Detect which cell encompasses the target text, then output its (X, Y) center coordinate. 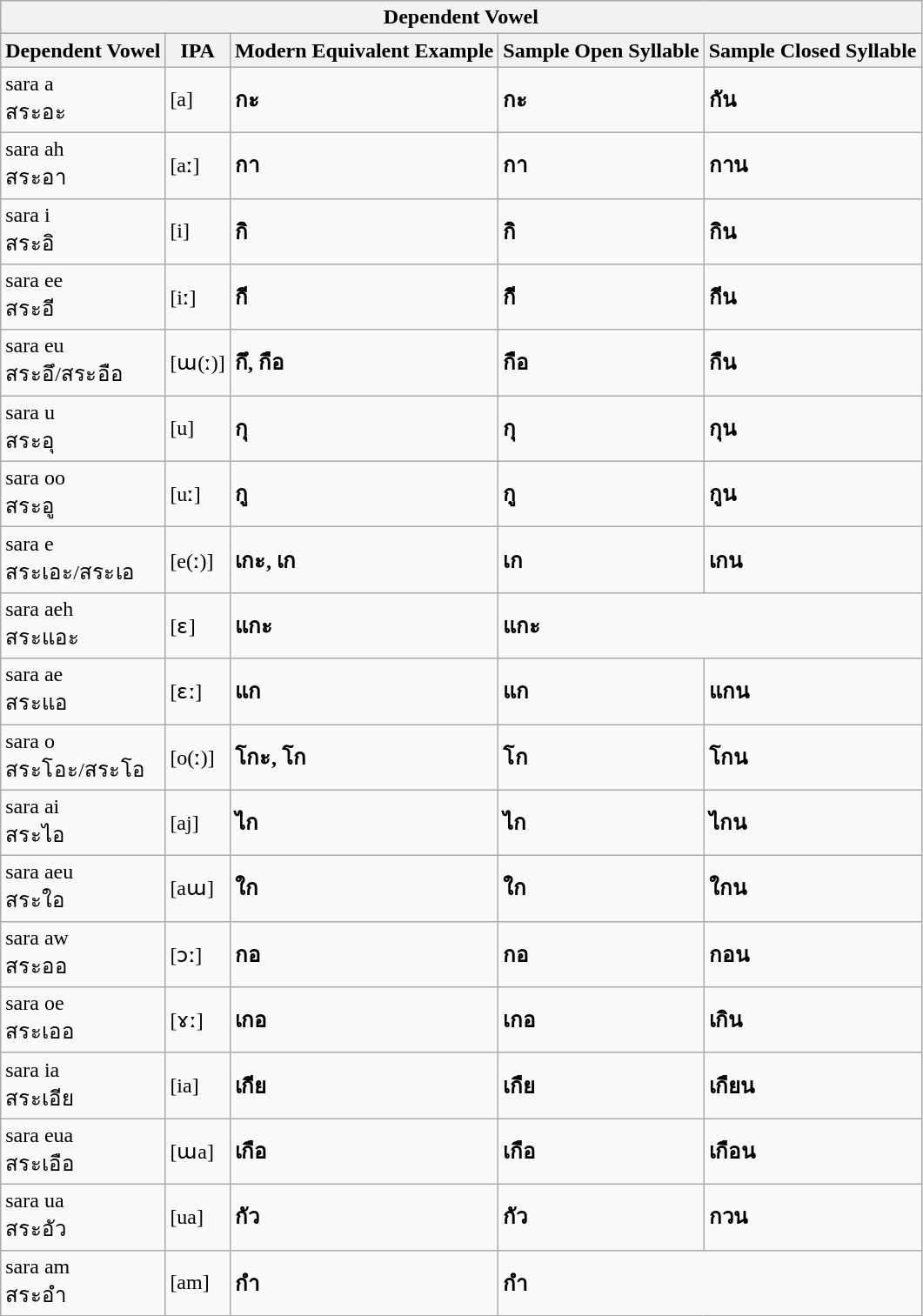
เกีย (364, 1086)
[i] (198, 231)
sara amสระอำ (84, 1283)
[ɯ(ː)] (198, 363)
แกน (813, 691)
sara aสระอะ (84, 100)
sara iaสระเอีย (84, 1086)
[am] (198, 1283)
เกืย (601, 1086)
Sample Open Syllable (601, 50)
เกะ, เก (364, 560)
กืน (813, 363)
[ɯa] (198, 1152)
เก (601, 560)
[ia] (198, 1086)
ไกน (813, 823)
กือ (601, 363)
[aj] (198, 823)
[o(ː)] (198, 757)
sara euaสระเอือ (84, 1152)
sara eสระเอะ/สระเอ (84, 560)
[e(ː)] (198, 560)
ใกน (813, 889)
sara aeuสระใอ (84, 889)
กุน (813, 429)
Modern Equivalent Example (364, 50)
Sample Closed Syllable (813, 50)
[uː] (198, 494)
[aː] (198, 165)
[a] (198, 100)
เกืยน (813, 1086)
IPA (198, 50)
sara uaสระอัว (84, 1217)
sara eeสระอี (84, 297)
[ɛː] (198, 691)
กูน (813, 494)
sara uสระอุ (84, 429)
โก (601, 757)
sara oสระโอะ/สระโอ (84, 757)
[ɔː] (198, 954)
เกน (813, 560)
sara aehสระแอะ (84, 625)
โกน (813, 757)
sara ooสระอู (84, 494)
[ɤː] (198, 1020)
เกือน (813, 1152)
กวน (813, 1217)
sara euสระอึ/สระอือ (84, 363)
sara aeสระแอ (84, 691)
[ua] (198, 1217)
sara iสระอิ (84, 231)
เกิน (813, 1020)
sara oeสระเออ (84, 1020)
[ɛ] (198, 625)
sara ahสระอา (84, 165)
กึ, กือ (364, 363)
[iː] (198, 297)
กาน (813, 165)
sara aiสระไอ (84, 823)
กิน (813, 231)
กัน (813, 100)
กอน (813, 954)
[u] (198, 429)
โกะ, โก (364, 757)
กีน (813, 297)
[aɯ] (198, 889)
sara awสระออ (84, 954)
